Search for the cell housing the specified text and yield its [x, y] center coordinate. 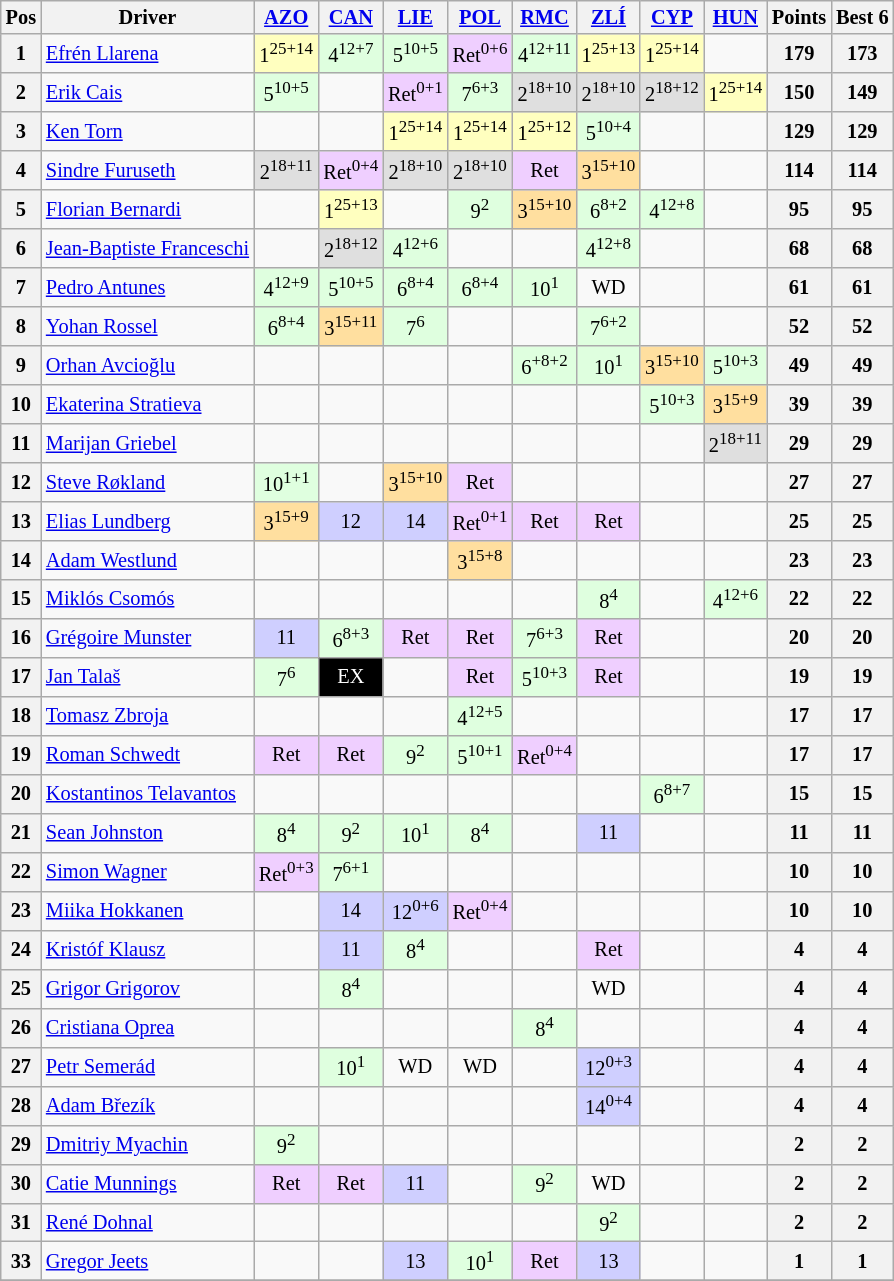
6 [21, 248]
5 [21, 210]
Ekaterina Stratieva [148, 404]
149 [862, 92]
Kristóf Klausz [148, 950]
Adam Westlund [148, 560]
179 [799, 54]
Dmitriy Myachin [148, 1144]
9 [21, 366]
Efrén Llarena [148, 54]
Catie Munnings [148, 1184]
510+1 [480, 754]
7 [21, 288]
Roman Schwedt [148, 754]
Ret0+6 [480, 54]
Erik Cais [148, 92]
33 [21, 1262]
412+9 [286, 288]
68+2 [608, 210]
LIE [416, 17]
Ken Torn [148, 132]
412+7 [350, 54]
René Dohnal [148, 1222]
120+6 [416, 910]
HUN [736, 17]
315+11 [350, 326]
Grégoire Munster [148, 638]
Best 6 [862, 17]
CAN [350, 17]
ZLÍ [608, 17]
Driver [148, 17]
510+4 [608, 132]
AZO [286, 17]
Miika Hokkanen [148, 910]
Yohan Rossel [148, 326]
Jean-Baptiste Franceschi [148, 248]
Points [799, 17]
412+11 [544, 54]
Sean Johnston [148, 832]
Pedro Antunes [148, 288]
Florian Bernardi [148, 210]
CYP [672, 17]
Adam Březík [148, 1106]
412+5 [480, 716]
Orhan Avcioğlu [148, 366]
28 [21, 1106]
18 [21, 716]
315+8 [480, 560]
173 [862, 54]
Marijan Griebel [148, 444]
Petr Semerád [148, 1066]
150 [799, 92]
30 [21, 1184]
Cristiana Oprea [148, 1028]
Sindre Furuseth [148, 170]
26 [21, 1028]
8 [21, 326]
6+8+2 [544, 366]
76+1 [350, 872]
Grigor Grigorov [148, 988]
120+3 [608, 1066]
EX [350, 676]
Miklós Csomós [148, 598]
125+12 [544, 132]
68+7 [672, 794]
Kostantinos Telavantos [148, 794]
76+2 [608, 326]
24 [21, 950]
Tomasz Zbroja [148, 716]
21 [21, 832]
31 [21, 1222]
3 [21, 132]
Gregor Jeets [148, 1262]
Jan Talaš [148, 676]
Elias Lundberg [148, 520]
16 [21, 638]
101+1 [286, 482]
68+3 [350, 638]
Steve Røkland [148, 482]
Pos [21, 17]
Ret0+3 [286, 872]
Simon Wagner [148, 872]
140+4 [608, 1106]
RMC [544, 17]
POL [480, 17]
